Return the (X, Y) coordinate for the center point of the cell that contains the specified text.  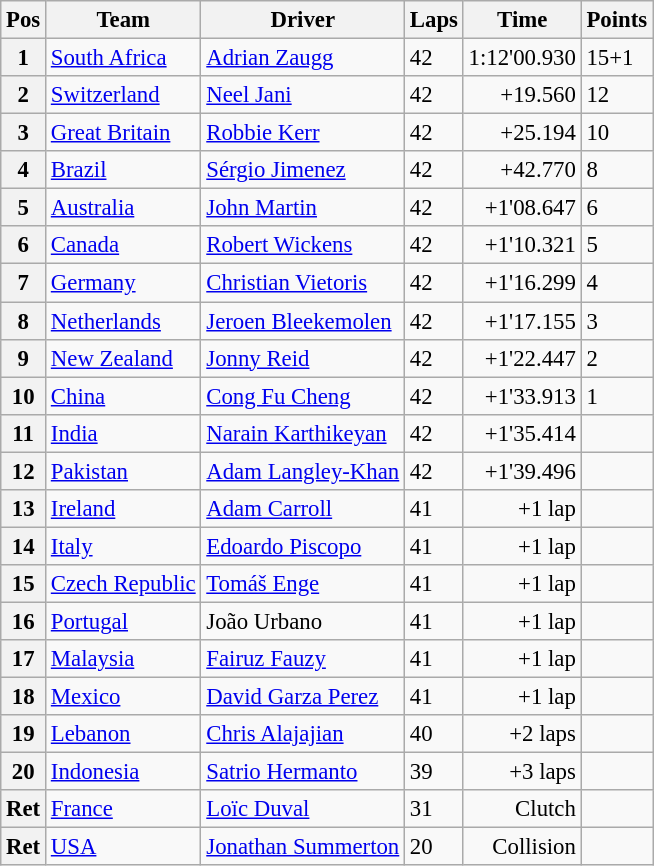
Tomáš Enge (303, 584)
Germany (124, 283)
Malaysia (124, 659)
11 (24, 433)
40 (434, 734)
New Zealand (124, 358)
Adrian Zaugg (303, 58)
+1'39.496 (522, 471)
Sérgio Jimenez (303, 170)
+1'08.647 (522, 208)
Team (124, 20)
7 (24, 283)
Jeroen Bleekemolen (303, 321)
Ireland (124, 509)
France (124, 809)
Robbie Kerr (303, 133)
Clutch (522, 809)
Czech Republic (124, 584)
John Martin (303, 208)
Pos (24, 20)
Christian Vietoris (303, 283)
Brazil (124, 170)
Time (522, 20)
Chris Alajajian (303, 734)
China (124, 396)
Driver (303, 20)
Cong Fu Cheng (303, 396)
Portugal (124, 621)
David Garza Perez (303, 697)
Pakistan (124, 471)
19 (24, 734)
16 (24, 621)
USA (124, 847)
+1'35.414 (522, 433)
Mexico (124, 697)
Netherlands (124, 321)
+19.560 (522, 95)
Neel Jani (303, 95)
+1'17.155 (522, 321)
Loïc Duval (303, 809)
13 (24, 509)
Adam Langley-Khan (303, 471)
31 (434, 809)
Italy (124, 546)
Laps (434, 20)
Indonesia (124, 772)
+25.194 (522, 133)
39 (434, 772)
18 (24, 697)
India (124, 433)
Australia (124, 208)
Canada (124, 245)
Lebanon (124, 734)
+1'22.447 (522, 358)
9 (24, 358)
15 (24, 584)
Edoardo Piscopo (303, 546)
+1'33.913 (522, 396)
14 (24, 546)
+42.770 (522, 170)
South Africa (124, 58)
Narain Karthikeyan (303, 433)
João Urbano (303, 621)
Robert Wickens (303, 245)
15+1 (616, 58)
Switzerland (124, 95)
Adam Carroll (303, 509)
+1'10.321 (522, 245)
Jonathan Summerton (303, 847)
Satrio Hermanto (303, 772)
+2 laps (522, 734)
+1'16.299 (522, 283)
Jonny Reid (303, 358)
+3 laps (522, 772)
Fairuz Fauzy (303, 659)
17 (24, 659)
1:12'00.930 (522, 58)
Collision (522, 847)
Great Britain (124, 133)
Points (616, 20)
